Capture the cell that displays the provided text and extract its (X, Y) central coordinate. 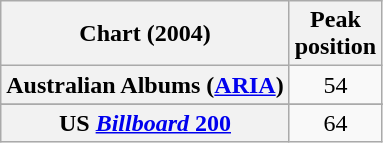
Peakposition (335, 34)
64 (335, 123)
US Billboard 200 (145, 123)
Australian Albums (ARIA) (145, 85)
Chart (2004) (145, 34)
54 (335, 85)
